Scan for the cell matching the given text and deliver its [x, y] coordinate at center. 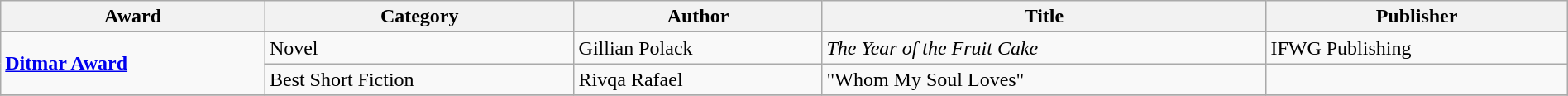
Publisher [1417, 17]
Author [698, 17]
The Year of the Fruit Cake [1044, 48]
Title [1044, 17]
Rivqa Rafael [698, 79]
Category [419, 17]
IFWG Publishing [1417, 48]
Award [133, 17]
Best Short Fiction [419, 79]
Novel [419, 48]
Ditmar Award [133, 64]
"Whom My Soul Loves" [1044, 79]
Gillian Polack [698, 48]
